Locate the cell with the specified text and output its (X, Y) center coordinate. 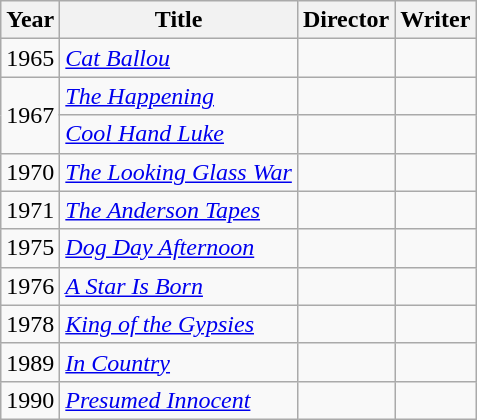
1989 (30, 362)
Cool Hand Luke (179, 134)
King of the Gypsies (179, 324)
1965 (30, 58)
The Anderson Tapes (179, 210)
1967 (30, 115)
1975 (30, 248)
Writer (436, 20)
The Looking Glass War (179, 172)
1990 (30, 400)
Title (179, 20)
Dog Day Afternoon (179, 248)
1970 (30, 172)
1971 (30, 210)
Director (346, 20)
1976 (30, 286)
Presumed Innocent (179, 400)
In Country (179, 362)
1978 (30, 324)
Year (30, 20)
A Star Is Born (179, 286)
Cat Ballou (179, 58)
The Happening (179, 96)
